Determine the (x, y) coordinate at the center of the cell enclosing the given text.  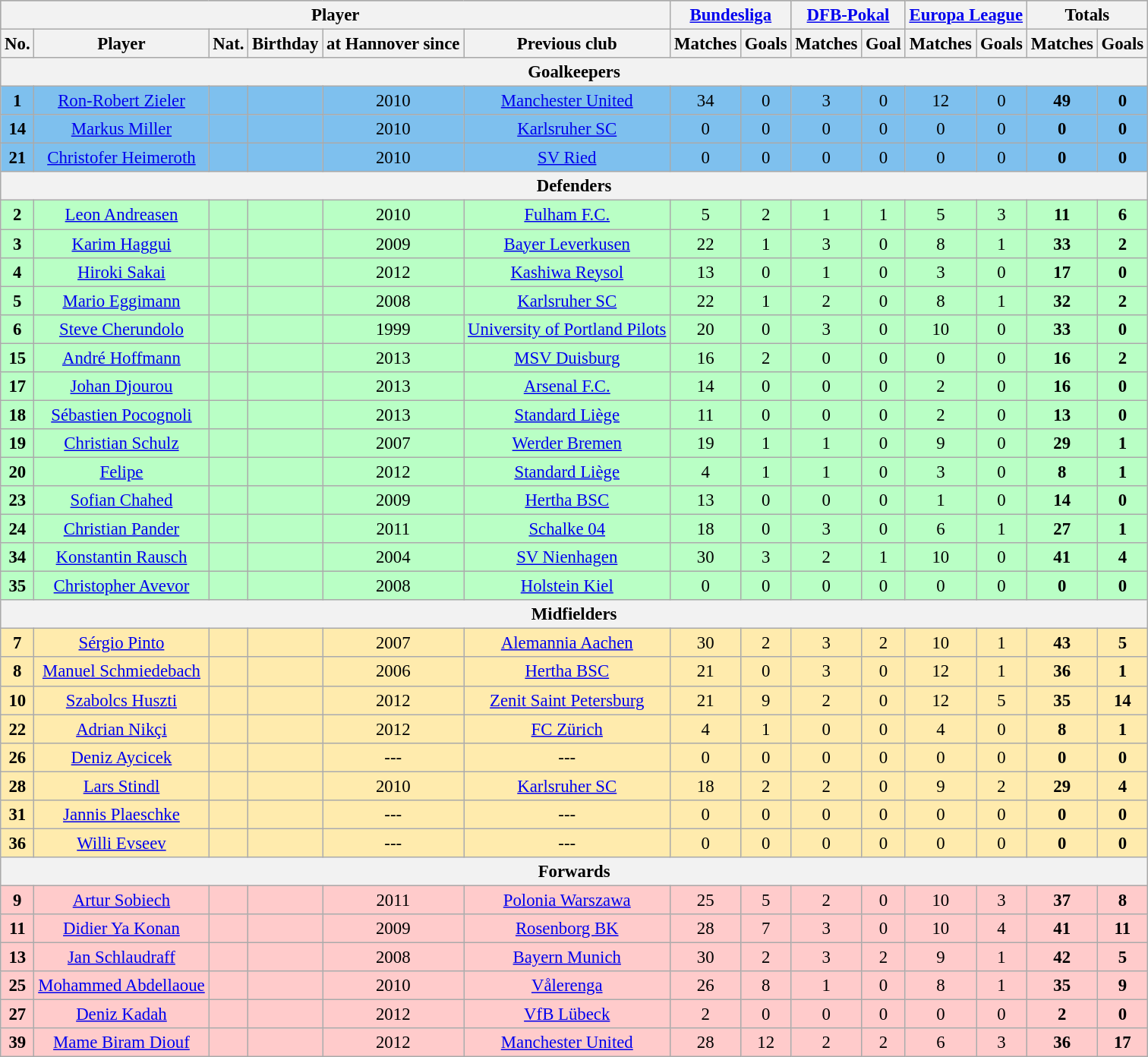
Didier Ya Konan (121, 929)
Deniz Kadah (121, 1014)
Midfielders (574, 614)
42 (1061, 958)
Mame Biram Diouf (121, 1043)
Zenit Saint Petersburg (567, 700)
Fulham F.C. (567, 215)
2006 (393, 672)
Mario Eggimann (121, 301)
Willi Evseev (121, 843)
Hiroki Sakai (121, 272)
Manuel Schmiedebach (121, 672)
Previous club (567, 44)
SV Nienhagen (567, 557)
Bundesliga (730, 15)
1999 (393, 329)
at Hannover since (393, 44)
Bayer Leverkusen (567, 244)
Defenders (574, 186)
49 (1061, 101)
23 (17, 500)
Forwards (574, 872)
Bayern Munich (567, 958)
Rosenborg BK (567, 929)
Sofian Chahed (121, 500)
Holstein Kiel (567, 586)
Schalke 04 (567, 529)
24 (17, 529)
André Hoffmann (121, 358)
2004 (393, 557)
Goalkeepers (574, 72)
Felipe (121, 472)
Steve Cherundolo (121, 329)
Artur Sobiech (121, 900)
43 (1061, 643)
Goal (884, 44)
31 (17, 815)
Karim Haggui (121, 244)
Christian Pander (121, 529)
SV Ried (567, 158)
Szabolcs Huszti (121, 700)
Leon Andreasen (121, 215)
No. (17, 44)
Polonia Warszawa (567, 900)
FC Zürich (567, 729)
Sébastien Pocognoli (121, 415)
Sérgio Pinto (121, 643)
University of Portland Pilots (567, 329)
Alemannia Aachen (567, 643)
Arsenal F.C. (567, 387)
Mohammed Abdellaoue (121, 986)
Vålerenga (567, 986)
32 (1061, 301)
Christopher Avevor (121, 586)
Nat. (229, 44)
Birthday (285, 44)
Jan Schlaudraff (121, 958)
Markus Miller (121, 129)
37 (1061, 900)
Jannis Plaeschke (121, 815)
Christian Schulz (121, 443)
Johan Djourou (121, 387)
Werder Bremen (567, 443)
Konstantin Rausch (121, 557)
DFB-Pokal (848, 15)
Adrian Nikçi (121, 729)
15 (17, 358)
Deniz Aycicek (121, 757)
Europa League (966, 15)
Christofer Heimeroth (121, 158)
Lars Stindl (121, 786)
Totals (1087, 15)
Ron-Robert Zieler (121, 101)
VfB Lübeck (567, 1014)
MSV Duisburg (567, 358)
39 (17, 1043)
Kashiwa Reysol (567, 272)
